Determine the (X, Y) coordinate at the center of the cell enclosing the given text.  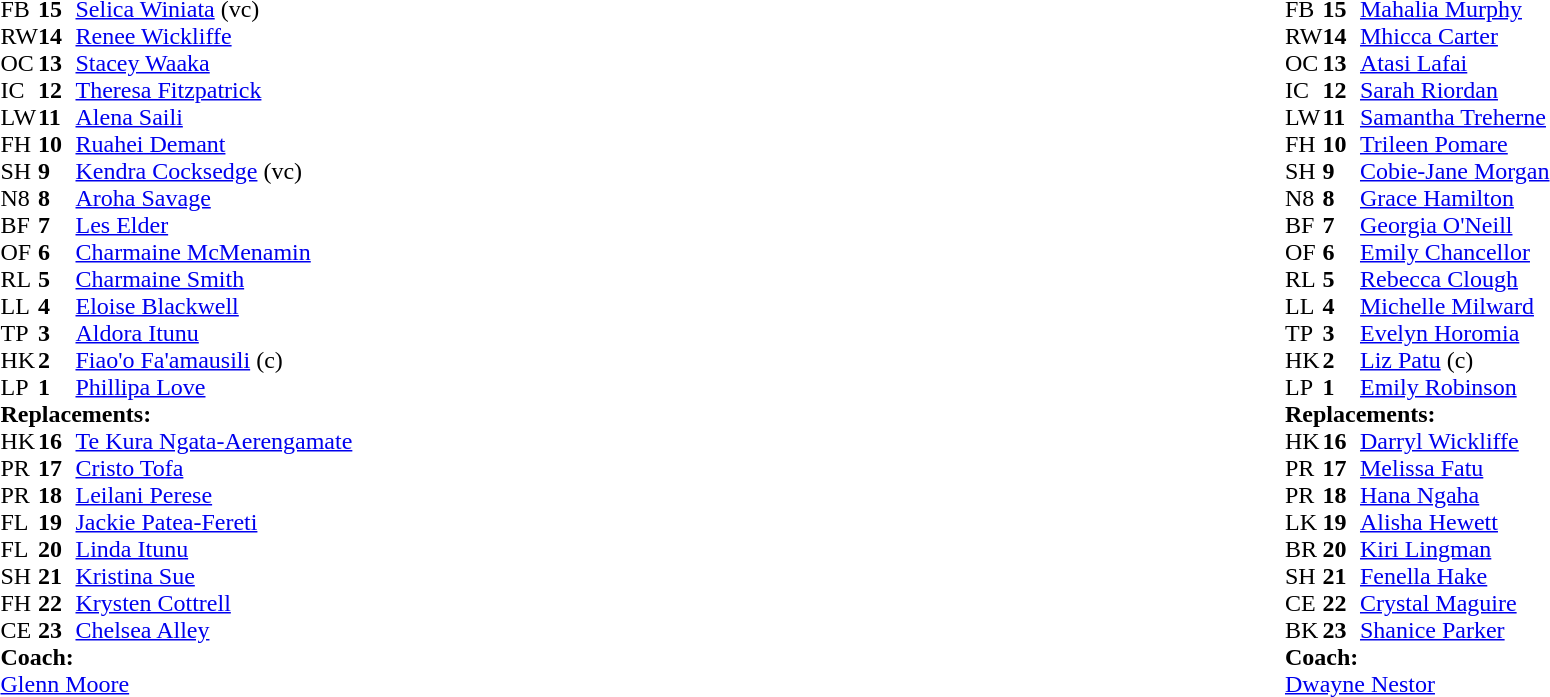
Te Kura Ngata-Aerengamate (214, 442)
Michelle Milward (1455, 306)
Samantha Treherne (1455, 118)
Cobie-Jane Morgan (1455, 172)
Crystal Maguire (1455, 604)
Fiao'o Fa'amausili (c) (214, 360)
Leilani Perese (214, 496)
LK (1304, 522)
Les Elder (214, 226)
Krysten Cottrell (214, 604)
Emily Chancellor (1455, 252)
Phillipa Love (214, 388)
Kendra Cocksedge (vc) (214, 172)
Charmaine Smith (214, 280)
Melissa Fatu (1455, 468)
BK (1304, 630)
Jackie Patea-Fereti (214, 522)
Rebecca Clough (1455, 280)
Mhicca Carter (1455, 36)
Linda Itunu (214, 550)
Kiri Lingman (1455, 550)
Ruahei Demant (214, 144)
Darryl Wickliffe (1455, 442)
Emily Robinson (1455, 388)
Kristina Sue (214, 576)
Charmaine McMenamin (214, 252)
Stacey Waaka (214, 64)
Liz Patu (c) (1455, 360)
Cristo Tofa (214, 468)
Evelyn Horomia (1455, 334)
Georgia O'Neill (1455, 226)
Renee Wickliffe (214, 36)
Grace Hamilton (1455, 198)
Aldora Itunu (214, 334)
Chelsea Alley (214, 630)
Alisha Hewett (1455, 522)
Shanice Parker (1455, 630)
Aroha Savage (214, 198)
Glenn Moore (176, 684)
Dwayne Nestor (1418, 684)
Fenella Hake (1455, 576)
Sarah Riordan (1455, 90)
Alena Saili (214, 118)
Atasi Lafai (1455, 64)
Eloise Blackwell (214, 306)
Theresa Fitzpatrick (214, 90)
Hana Ngaha (1455, 496)
Trileen Pomare (1455, 144)
BR (1304, 550)
